Detect which cell encompasses the target text, then output its (x, y) center coordinate. 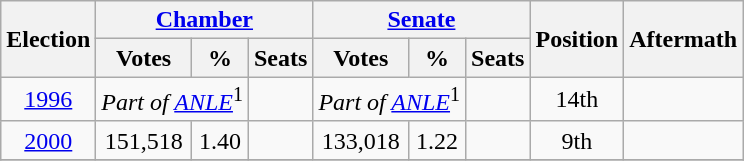
14th (577, 100)
133,018 (361, 140)
Position (577, 39)
1.40 (220, 140)
9th (577, 140)
Aftermath (684, 39)
151,518 (144, 140)
Senate (422, 20)
Chamber (204, 20)
1996 (48, 100)
Election (48, 39)
1.22 (438, 140)
2000 (48, 140)
